Return the (x, y) coordinate for the center point of the cell that contains the specified text.  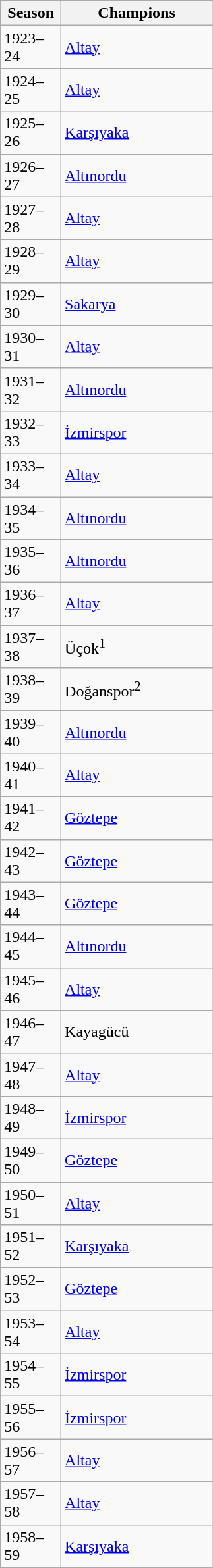
Doğanspor2 (137, 690)
1946–47 (31, 1032)
1940–41 (31, 775)
1953–54 (31, 1332)
1957–58 (31, 1503)
1928–29 (31, 261)
1944–45 (31, 947)
1942–43 (31, 861)
1939–40 (31, 732)
1955–56 (31, 1418)
1952–53 (31, 1289)
1926–27 (31, 175)
1931–32 (31, 390)
1936–37 (31, 604)
1951–52 (31, 1247)
1933–34 (31, 475)
1923–24 (31, 47)
Champions (137, 13)
1929–30 (31, 304)
Üçok1 (137, 646)
1943–44 (31, 903)
1950–51 (31, 1203)
1930–31 (31, 346)
1932–33 (31, 432)
1924–25 (31, 90)
1954–55 (31, 1374)
1949–50 (31, 1160)
1925–26 (31, 133)
Kayagücü (137, 1032)
1958–59 (31, 1546)
1934–35 (31, 517)
Sakarya (137, 304)
1927–28 (31, 219)
Season (31, 13)
1948–49 (31, 1118)
1945–46 (31, 989)
1938–39 (31, 690)
1941–42 (31, 818)
1935–36 (31, 561)
1947–48 (31, 1074)
1956–57 (31, 1460)
1937–38 (31, 646)
